For the text-containing cell, return its midpoint in [X, Y] coordinate format. 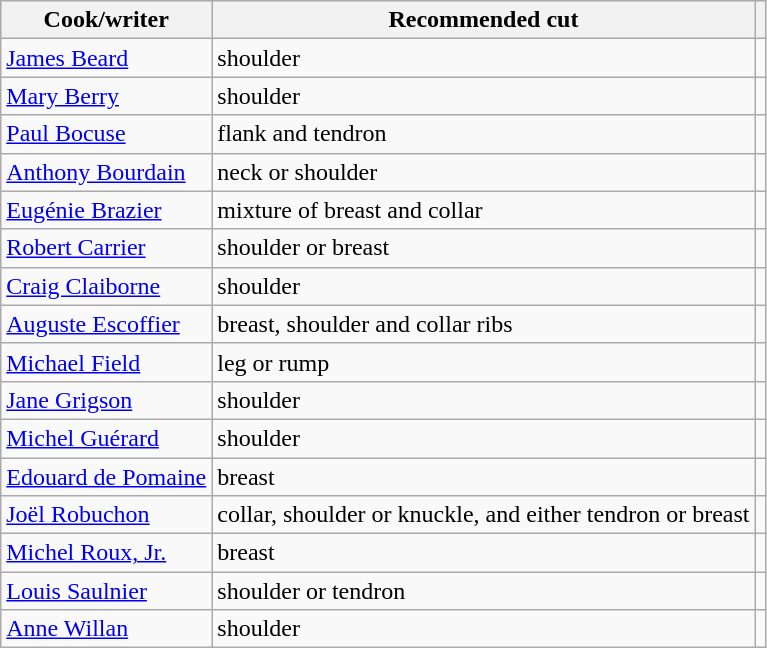
shoulder or breast [484, 248]
Paul Bocuse [106, 134]
Anthony Bourdain [106, 172]
shoulder or tendron [484, 591]
Robert Carrier [106, 248]
Michel Guérard [106, 438]
Recommended cut [484, 20]
Cook/writer [106, 20]
neck or shoulder [484, 172]
breast, shoulder and collar ribs [484, 324]
leg or rump [484, 362]
Eugénie Brazier [106, 210]
Auguste Escoffier [106, 324]
Louis Saulnier [106, 591]
James Beard [106, 58]
Anne Willan [106, 629]
Edouard de Pomaine [106, 477]
Michel Roux, Jr. [106, 553]
Craig Claiborne [106, 286]
Jane Grigson [106, 400]
mixture of breast and collar [484, 210]
Mary Berry [106, 96]
collar, shoulder or knuckle, and either tendron or breast [484, 515]
flank and tendron [484, 134]
Michael Field [106, 362]
Joël Robuchon [106, 515]
